Return (X, Y) of the center of cell containing provided text 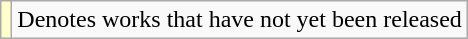
Denotes works that have not yet been released (240, 20)
